Search for the cell housing the specified text and yield its [x, y] center coordinate. 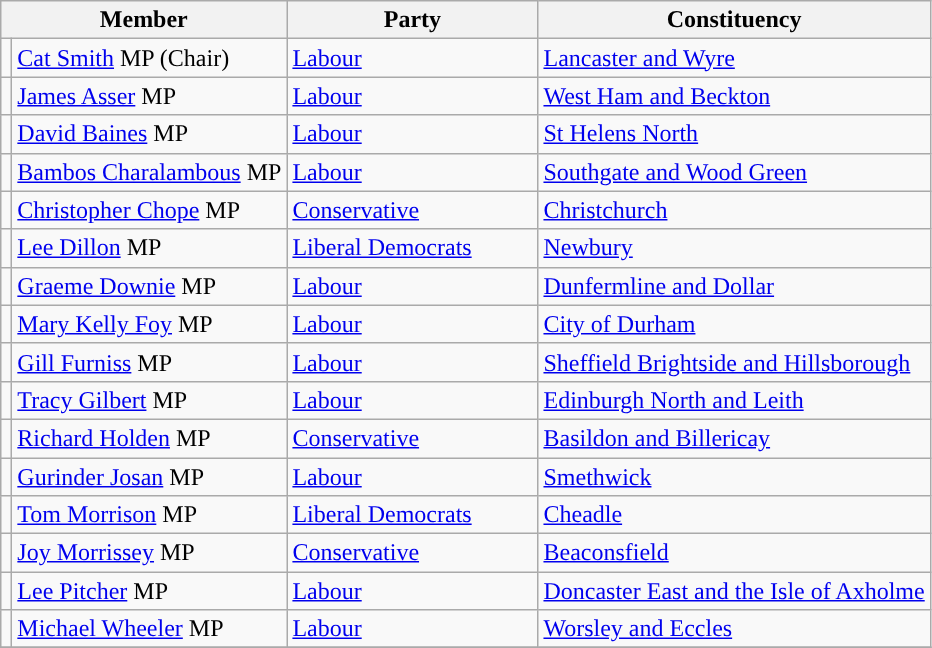
James Asser MP [150, 96]
Southgate and Wood Green [734, 172]
Lee Pitcher MP [150, 591]
Constituency [734, 20]
Doncaster East and the Isle of Axholme [734, 591]
Mary Kelly Foy MP [150, 324]
Bambos Charalambous MP [150, 172]
Graeme Downie MP [150, 286]
St Helens North [734, 134]
City of Durham [734, 324]
Christopher Chope MP [150, 210]
Christchurch [734, 210]
Michael Wheeler MP [150, 629]
Basildon and Billericay [734, 438]
Dunfermline and Dollar [734, 286]
Member [144, 20]
West Ham and Beckton [734, 96]
Cat Smith MP (Chair) [150, 58]
Party [412, 20]
Tom Morrison MP [150, 515]
Gurinder Josan MP [150, 477]
Smethwick [734, 477]
Sheffield Brightside and Hillsborough [734, 362]
David Baines MP [150, 134]
Joy Morrissey MP [150, 553]
Edinburgh North and Leith [734, 400]
Newbury [734, 248]
Richard Holden MP [150, 438]
Worsley and Eccles [734, 629]
Lee Dillon MP [150, 248]
Lancaster and Wyre [734, 58]
Cheadle [734, 515]
Tracy Gilbert MP [150, 400]
Gill Furniss MP [150, 362]
Beaconsfield [734, 553]
